Capture the cell that displays the provided text and extract its [x, y] central coordinate. 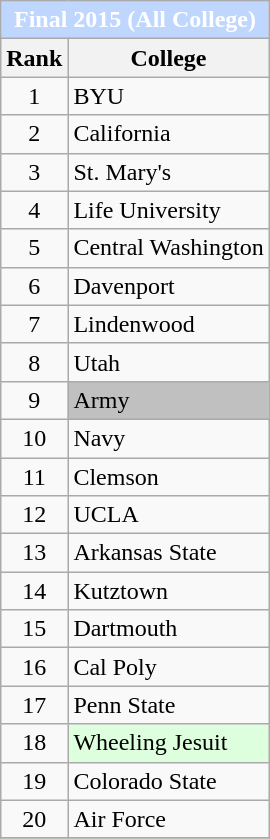
19 [34, 781]
13 [34, 553]
7 [34, 324]
Army [168, 400]
Lindenwood [168, 324]
Central Washington [168, 248]
12 [34, 515]
Arkansas State [168, 553]
17 [34, 705]
UCLA [168, 515]
Utah [168, 362]
Colorado State [168, 781]
Penn State [168, 705]
20 [34, 819]
1 [34, 96]
Air Force [168, 819]
15 [34, 629]
Rank [34, 58]
Kutztown [168, 591]
5 [34, 248]
Clemson [168, 477]
California [168, 134]
Cal Poly [168, 667]
Life University [168, 210]
3 [34, 172]
BYU [168, 96]
10 [34, 438]
St. Mary's [168, 172]
9 [34, 400]
14 [34, 591]
8 [34, 362]
4 [34, 210]
11 [34, 477]
Dartmouth [168, 629]
Final 2015 (All College) [135, 20]
2 [34, 134]
Wheeling Jesuit [168, 743]
16 [34, 667]
18 [34, 743]
6 [34, 286]
College [168, 58]
Davenport [168, 286]
Navy [168, 438]
